Return the [x, y] coordinate for the center point of the cell that contains the specified text.  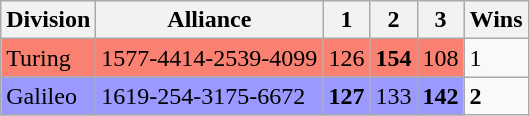
1619-254-3175-6672 [210, 96]
1577-4414-2539-4099 [210, 58]
3 [440, 20]
108 [440, 58]
Galileo [48, 96]
154 [394, 58]
126 [346, 58]
Division [48, 20]
142 [440, 96]
Turing [48, 58]
127 [346, 96]
Wins [496, 20]
133 [394, 96]
Alliance [210, 20]
